Return (x, y) of the center of cell containing provided text 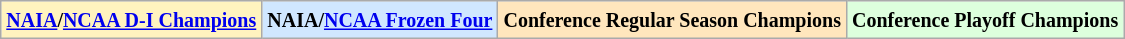
Conference Regular Season Champions (672, 20)
Conference Playoff Champions (984, 20)
NAIA/NCAA D-I Champions (132, 20)
NAIA/NCAA Frozen Four (380, 20)
